From the cell containing the given text, extract its center point as (X, Y) coordinate. 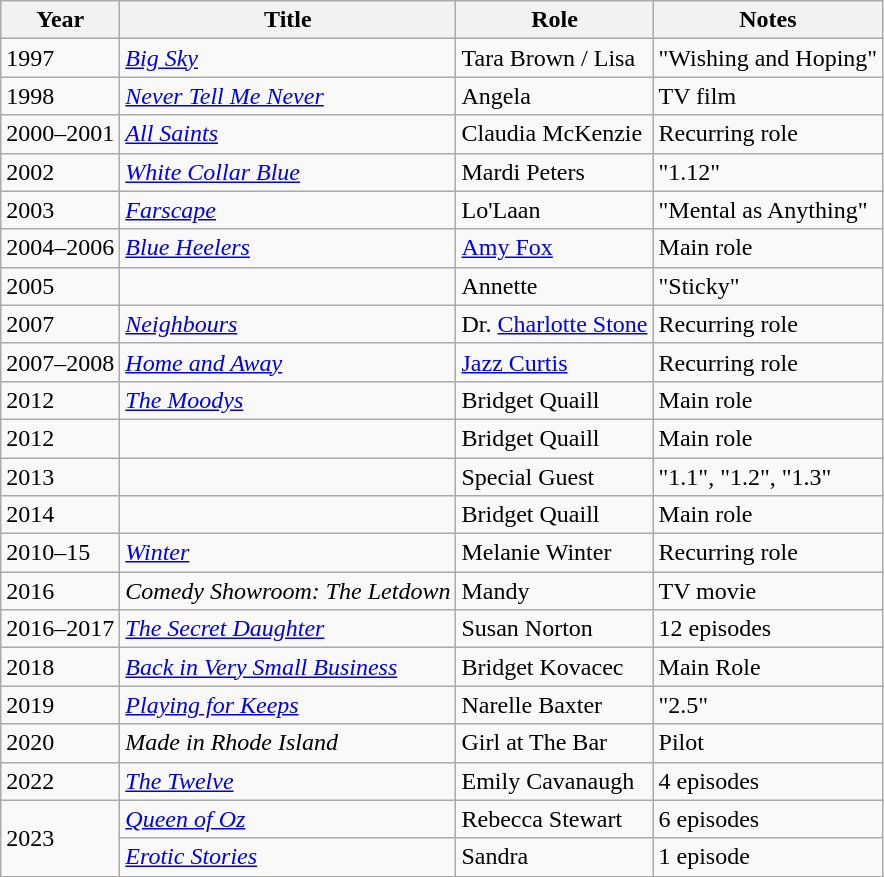
2004–2006 (60, 248)
2000–2001 (60, 134)
Blue Heelers (288, 248)
2010–15 (60, 553)
Lo'Laan (554, 210)
Title (288, 20)
2018 (60, 667)
2013 (60, 477)
Jazz Curtis (554, 362)
TV film (768, 96)
Amy Fox (554, 248)
TV movie (768, 591)
Winter (288, 553)
Mardi Peters (554, 172)
Main Role (768, 667)
6 episodes (768, 819)
Pilot (768, 743)
Girl at The Bar (554, 743)
12 episodes (768, 629)
2016 (60, 591)
2014 (60, 515)
"1.1", "1.2", "1.3" (768, 477)
Farscape (288, 210)
"Mental as Anything" (768, 210)
2020 (60, 743)
The Secret Daughter (288, 629)
2003 (60, 210)
Erotic Stories (288, 857)
Neighbours (288, 324)
2019 (60, 705)
Emily Cavanaugh (554, 781)
Year (60, 20)
"2.5" (768, 705)
"Sticky" (768, 286)
1997 (60, 58)
Rebecca Stewart (554, 819)
2022 (60, 781)
White Collar Blue (288, 172)
Sandra (554, 857)
Melanie Winter (554, 553)
Notes (768, 20)
Narelle Baxter (554, 705)
2016–2017 (60, 629)
Dr. Charlotte Stone (554, 324)
Never Tell Me Never (288, 96)
Angela (554, 96)
Bridget Kovacec (554, 667)
Home and Away (288, 362)
1 episode (768, 857)
Playing for Keeps (288, 705)
2002 (60, 172)
"1.12" (768, 172)
The Moodys (288, 400)
1998 (60, 96)
2007 (60, 324)
Mandy (554, 591)
Big Sky (288, 58)
Role (554, 20)
Annette (554, 286)
"Wishing and Hoping" (768, 58)
Tara Brown / Lisa (554, 58)
2005 (60, 286)
Queen of Oz (288, 819)
The Twelve (288, 781)
Made in Rhode Island (288, 743)
Comedy Showroom: The Letdown (288, 591)
Claudia McKenzie (554, 134)
All Saints (288, 134)
2007–2008 (60, 362)
Susan Norton (554, 629)
2023 (60, 838)
Special Guest (554, 477)
4 episodes (768, 781)
Back in Very Small Business (288, 667)
